Identify which cell holds the provided text, then report its [x, y] central coordinate. 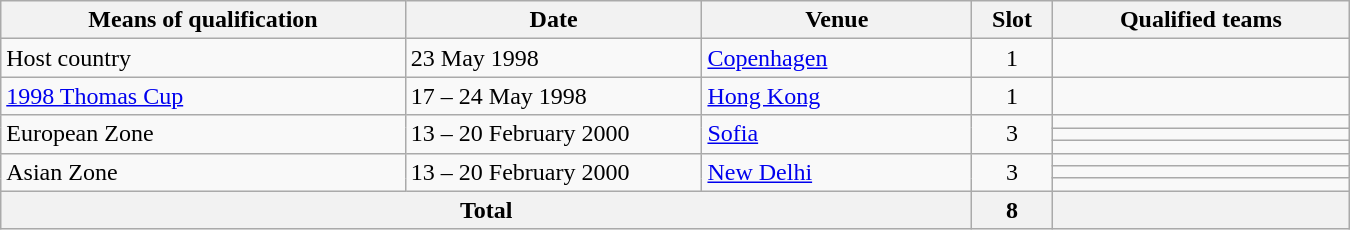
Host country [204, 58]
Sofia [837, 134]
Copenhagen [837, 58]
Hong Kong [837, 96]
Means of qualification [204, 20]
Slot [1012, 20]
Qualified teams [1202, 20]
New Delhi [837, 172]
Total [486, 210]
17 – 24 May 1998 [554, 96]
8 [1012, 210]
Date [554, 20]
Venue [837, 20]
23 May 1998 [554, 58]
1998 Thomas Cup [204, 96]
European Zone [204, 134]
Asian Zone [204, 172]
